Capture the cell that displays the provided text and extract its (X, Y) central coordinate. 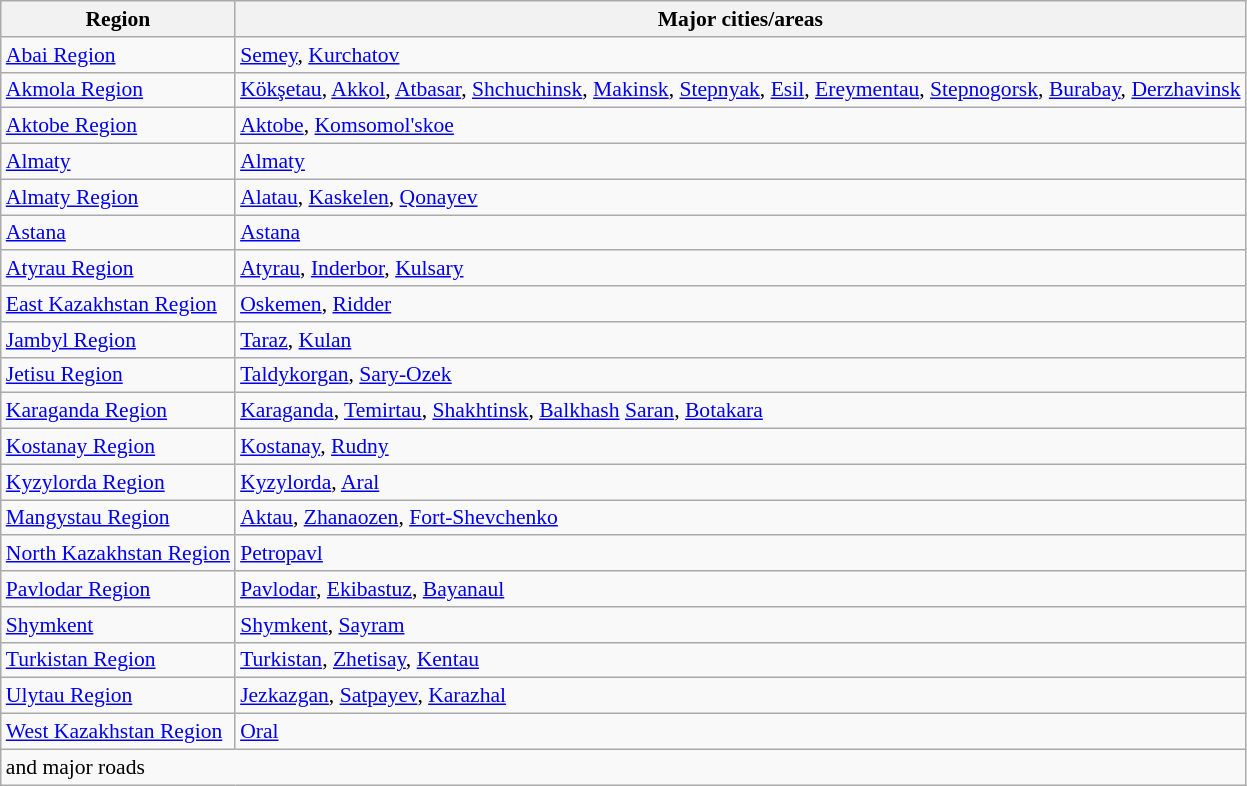
Shymkent (118, 625)
Taraz, Kulan (740, 340)
Oskemen, Ridder (740, 304)
West Kazakhstan Region (118, 732)
Pavlodar, Ekibastuz, Bayanaul (740, 589)
Turkistan Region (118, 660)
Ulytau Region (118, 696)
Pavlodar Region (118, 589)
Atyrau Region (118, 269)
Kökşetau, Akkol, Atbasar, Shchuchinsk, Makinsk, Stepnyak, Esil, Ereymentau, Stepnogorsk, Burabay, Derzhavinsk (740, 90)
Jambyl Region (118, 340)
Karaganda Region (118, 411)
Almaty Region (118, 197)
Aktobe Region (118, 126)
Abai Region (118, 55)
Shymkent, Sayram (740, 625)
Karaganda, Temirtau, Shakhtinsk, Balkhash Saran, Botakara (740, 411)
Akmola Region (118, 90)
Taldykorgan, Sary-Ozek (740, 375)
Oral (740, 732)
Kostanay, Rudny (740, 447)
Jezkazgan, Satpayev, Karazhal (740, 696)
Aktobe, Komsomol'skoe (740, 126)
Mangystau Region (118, 518)
Kyzylorda, Aral (740, 482)
Jetisu Region (118, 375)
Kostanay Region (118, 447)
Region (118, 19)
East Kazakhstan Region (118, 304)
Petropavl (740, 554)
Kyzylorda Region (118, 482)
Semey, Kurchatov (740, 55)
Atyrau, Inderbor, Kulsary (740, 269)
Major cities/areas (740, 19)
and major roads (624, 767)
Turkistan, Zhetisay, Kentau (740, 660)
Aktau, Zhanaozen, Fort-Shevchenko (740, 518)
Alatau, Kaskelen, Qonayev (740, 197)
North Kazakhstan Region (118, 554)
